Output the (x, y) coordinate of the center of the cell containing the given text.  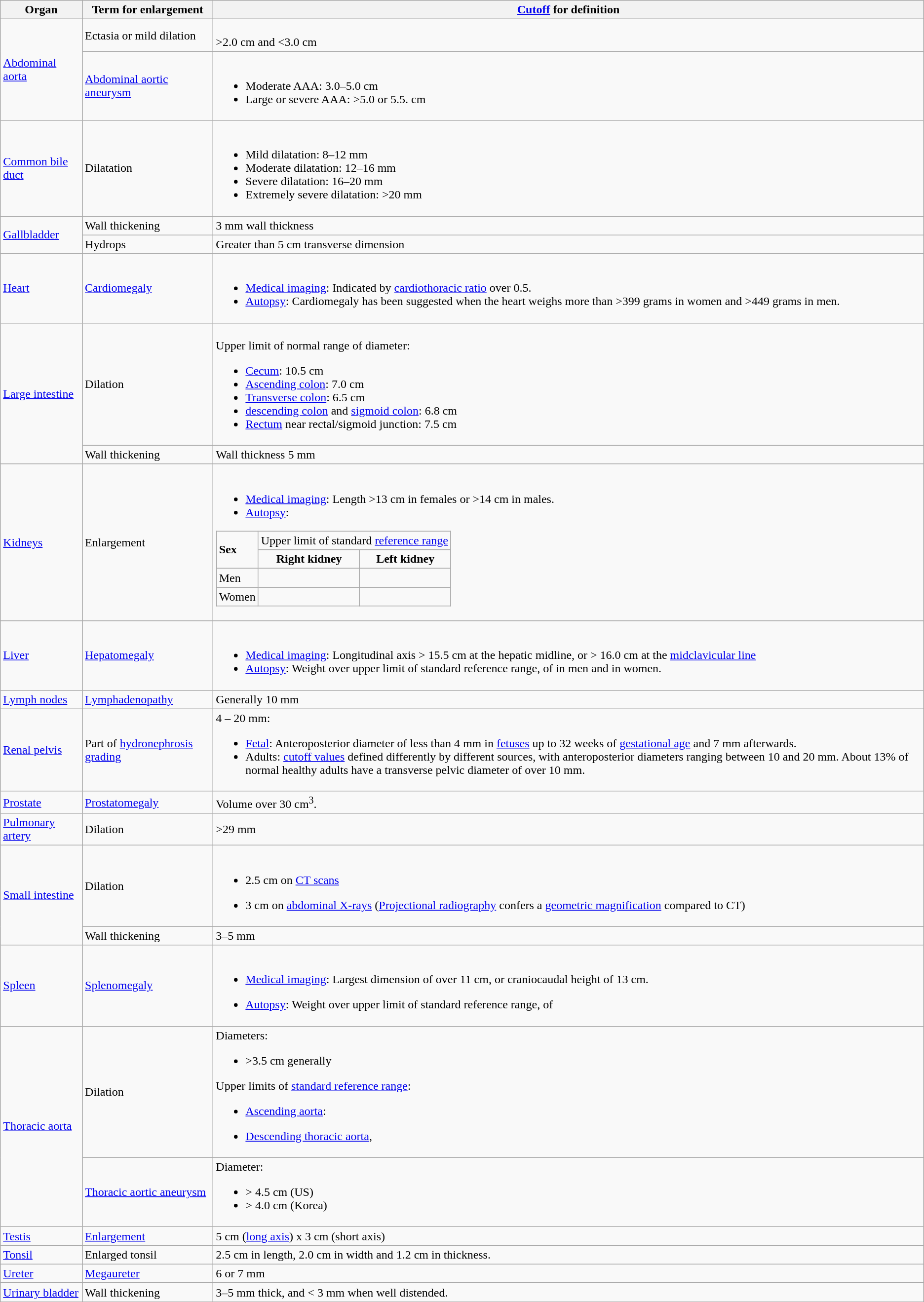
Medical imaging: Largest dimension of over 11 cm, or craniocaudal height of 13 cm.Autopsy: Weight over upper limit of standard reference range, of (569, 986)
Splenomegaly (148, 986)
Left kidney (406, 559)
>29 mm (569, 829)
Kidneys (41, 542)
Mild dilatation: 8–12 mmModerate dilatation: 12–16 mmSevere dilatation: 16–20 mmExtremely severe dilatation: >20 mm (569, 168)
>2.0 cm and <3.0 cm (569, 36)
Sex (237, 550)
Tonsil (41, 1255)
2.5 cm in length, 2.0 cm in width and 1.2 cm in thickness. (569, 1255)
Spleen (41, 986)
Hydrops (148, 244)
Pulmonary artery (41, 829)
Lymphadenopathy (148, 699)
2.5 cm on CT scans3 cm on abdominal X-rays (Projectional radiography confers a geometric magnification compared to CT) (569, 886)
Liver (41, 655)
Cardiomegaly (148, 288)
Volume over 30 cm3. (569, 803)
Hepatomegaly (148, 655)
5 cm (long axis) x 3 cm (short axis) (569, 1236)
Abdominal aortic aneurysm (148, 86)
Gallbladder (41, 235)
Right kidney (309, 559)
Men (237, 578)
Wall thickness 5 mm (569, 455)
Cutoff for definition (569, 10)
3 mm wall thickness (569, 226)
Common bile duct (41, 168)
Medical imaging: Length >13 cm in females or >14 cm in males.Autopsy: Sex Upper limit of standard reference range Right kidney Left kidney Men Women (569, 542)
Generally 10 mm (569, 699)
Testis (41, 1236)
Ectasia or mild dilation (148, 36)
Prostatomegaly (148, 803)
3–5 mm (569, 936)
Part of hydronephrosis grading (148, 750)
Urinary bladder (41, 1292)
Large intestine (41, 393)
Upper limit of standard reference range (354, 540)
Lymph nodes (41, 699)
Organ (41, 10)
Dilatation (148, 168)
Heart (41, 288)
Women (237, 597)
Renal pelvis (41, 750)
Small intestine (41, 895)
Greater than 5 cm transverse dimension (569, 244)
Enlarged tonsil (148, 1255)
Diameter:> 4.5 cm (US)> 4.0 cm (Korea) (569, 1192)
Moderate AAA: 3.0–5.0 cmLarge or severe AAA: >5.0 or 5.5. cm (569, 86)
Thoracic aorta (41, 1126)
Megaureter (148, 1273)
6 or 7 mm (569, 1273)
Term for enlargement (148, 10)
Thoracic aortic aneurysm (148, 1192)
Prostate (41, 803)
3–5 mm thick, and < 3 mm when well distended. (569, 1292)
Diameters:>3.5 cm generallyUpper limits of standard reference range:Ascending aorta:Descending thoracic aorta, (569, 1092)
Ureter (41, 1273)
Abdominal aorta (41, 70)
